Pinpoint the cell where the given text exists, returning its (X, Y) midpoint coordinate. 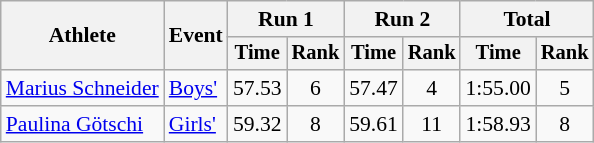
59.61 (374, 124)
4 (432, 88)
57.53 (258, 88)
Athlete (82, 36)
Paulina Götschi (82, 124)
Run 2 (402, 19)
Run 1 (286, 19)
5 (565, 88)
1:55.00 (498, 88)
Total (526, 19)
Event (196, 36)
11 (432, 124)
59.32 (258, 124)
57.47 (374, 88)
1:58.93 (498, 124)
6 (316, 88)
Marius Schneider (82, 88)
Girls' (196, 124)
Boys' (196, 88)
